Pinpoint the cell where the given text exists, returning its [X, Y] midpoint coordinate. 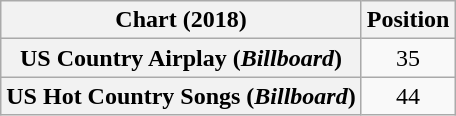
Chart (2018) [181, 20]
Position [408, 20]
US Hot Country Songs (Billboard) [181, 96]
US Country Airplay (Billboard) [181, 58]
44 [408, 96]
35 [408, 58]
